Find where the given text appears and provide that cell's center as (X, Y) coordinate. 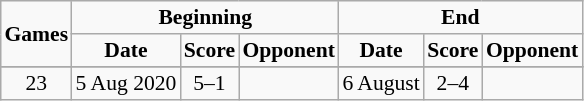
End (460, 18)
2–4 (452, 84)
Beginning (206, 18)
Games (36, 34)
5–1 (210, 84)
23 (36, 84)
5 Aug 2020 (126, 84)
6 August (382, 84)
